Extract the [X, Y] coordinate from the center of the cell holding the provided text.  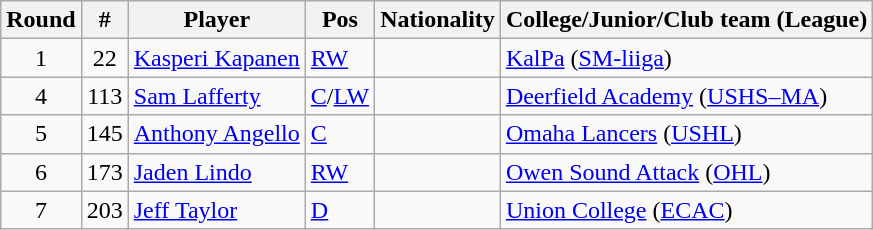
7 [41, 210]
# [104, 20]
Deerfield Academy (USHS–MA) [686, 96]
Union College (ECAC) [686, 210]
Kasperi Kapanen [216, 58]
C/LW [340, 96]
5 [41, 134]
Round [41, 20]
1 [41, 58]
Omaha Lancers (USHL) [686, 134]
Sam Lafferty [216, 96]
22 [104, 58]
Owen Sound Attack (OHL) [686, 172]
Anthony Angello [216, 134]
Pos [340, 20]
Jaden Lindo [216, 172]
Jeff Taylor [216, 210]
Player [216, 20]
145 [104, 134]
College/Junior/Club team (League) [686, 20]
6 [41, 172]
113 [104, 96]
D [340, 210]
Nationality [438, 20]
KalPa (SM-liiga) [686, 58]
203 [104, 210]
C [340, 134]
173 [104, 172]
4 [41, 96]
